Return (x, y) of the center of cell containing provided text 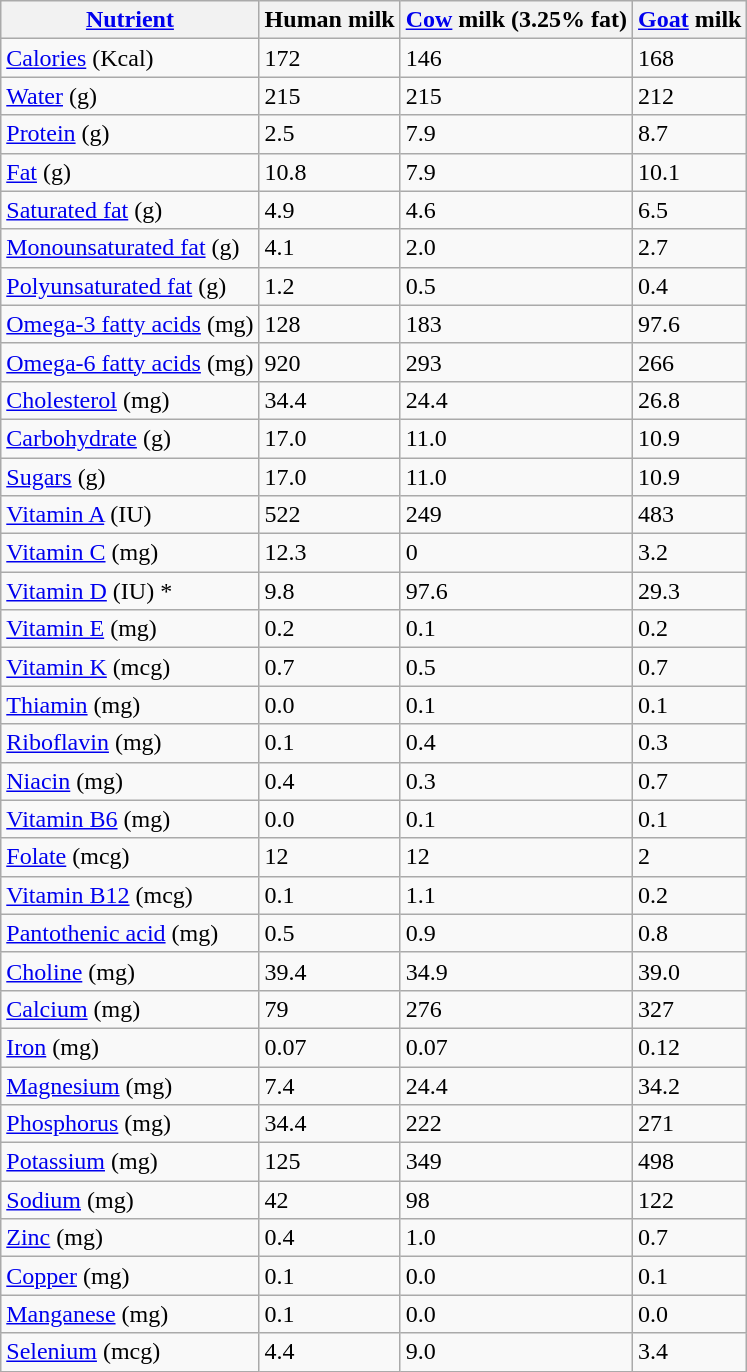
2.0 (516, 248)
3.2 (690, 553)
Fat (g) (130, 172)
39.0 (690, 971)
Goat milk (690, 20)
4.4 (330, 1352)
Cow milk (3.25% fat) (516, 20)
0.12 (690, 1047)
Zinc (mg) (130, 1238)
128 (330, 324)
Protein (g) (130, 134)
34.2 (690, 1085)
29.3 (690, 591)
498 (690, 1162)
0.9 (516, 933)
98 (516, 1200)
Iron (mg) (130, 1047)
4.6 (516, 210)
Water (g) (130, 96)
183 (516, 324)
39.4 (330, 971)
26.8 (690, 400)
Omega-3 fatty acids (mg) (130, 324)
Calories (Kcal) (130, 58)
34.9 (516, 971)
Potassium (mg) (130, 1162)
Manganese (mg) (130, 1314)
483 (690, 515)
Carbohydrate (g) (130, 438)
6.5 (690, 210)
Vitamin A (IU) (130, 515)
Saturated fat (g) (130, 210)
10.1 (690, 172)
10.8 (330, 172)
125 (330, 1162)
271 (690, 1124)
Polyunsaturated fat (g) (130, 286)
293 (516, 362)
Vitamin D (IU) * (130, 591)
327 (690, 1009)
Niacin (mg) (130, 781)
2.5 (330, 134)
146 (516, 58)
0.8 (690, 933)
212 (690, 96)
Human milk (330, 20)
Selenium (mcg) (130, 1352)
522 (330, 515)
Sugars (g) (130, 477)
Vitamin K (mcg) (130, 667)
Pantothenic acid (mg) (130, 933)
920 (330, 362)
Riboflavin (mg) (130, 743)
Vitamin B12 (mcg) (130, 895)
42 (330, 1200)
Cholesterol (mg) (130, 400)
Phosphorus (mg) (130, 1124)
79 (330, 1009)
122 (690, 1200)
4.9 (330, 210)
Nutrient (130, 20)
222 (516, 1124)
7.4 (330, 1085)
349 (516, 1162)
4.1 (330, 248)
Vitamin B6 (mg) (130, 819)
0 (516, 553)
266 (690, 362)
2 (690, 857)
Folate (mcg) (130, 857)
3.4 (690, 1352)
Copper (mg) (130, 1276)
168 (690, 58)
Monounsaturated fat (g) (130, 248)
Vitamin C (mg) (130, 553)
172 (330, 58)
Choline (mg) (130, 971)
249 (516, 515)
1.2 (330, 286)
1.0 (516, 1238)
9.8 (330, 591)
12.3 (330, 553)
Omega-6 fatty acids (mg) (130, 362)
9.0 (516, 1352)
Sodium (mg) (130, 1200)
Calcium (mg) (130, 1009)
2.7 (690, 248)
Thiamin (mg) (130, 705)
276 (516, 1009)
Magnesium (mg) (130, 1085)
8.7 (690, 134)
Vitamin E (mg) (130, 629)
1.1 (516, 895)
